Locate the cell with the specified text and output its [x, y] center coordinate. 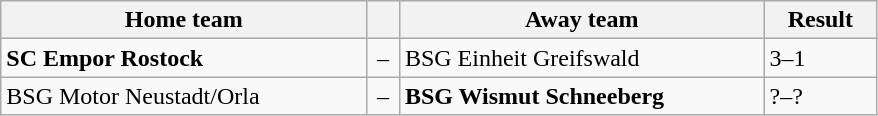
BSG Motor Neustadt/Orla [184, 96]
?–? [820, 96]
3–1 [820, 58]
BSG Einheit Greifswald [582, 58]
SC Empor Rostock [184, 58]
Away team [582, 20]
Result [820, 20]
Home team [184, 20]
BSG Wismut Schneeberg [582, 96]
